Output the (X, Y) coordinate of the center of the cell containing the given text.  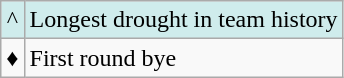
♦ (12, 58)
^ (12, 20)
First round bye (184, 58)
Longest drought in team history (184, 20)
